Locate the cell with the specified text and output its [x, y] center coordinate. 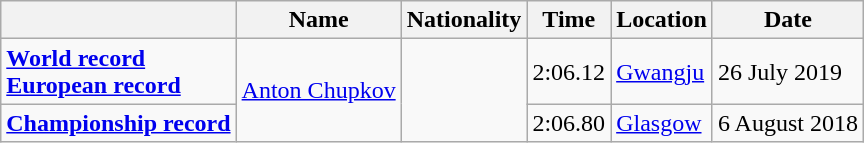
Name [318, 20]
2:06.12 [569, 72]
Nationality [464, 20]
Championship record [118, 123]
Date [788, 20]
Location [662, 20]
2:06.80 [569, 123]
Anton Chupkov [318, 90]
6 August 2018 [788, 123]
Time [569, 20]
Glasgow [662, 123]
26 July 2019 [788, 72]
Gwangju [662, 72]
World recordEuropean record [118, 72]
